For the text-containing cell, return its midpoint in [x, y] coordinate format. 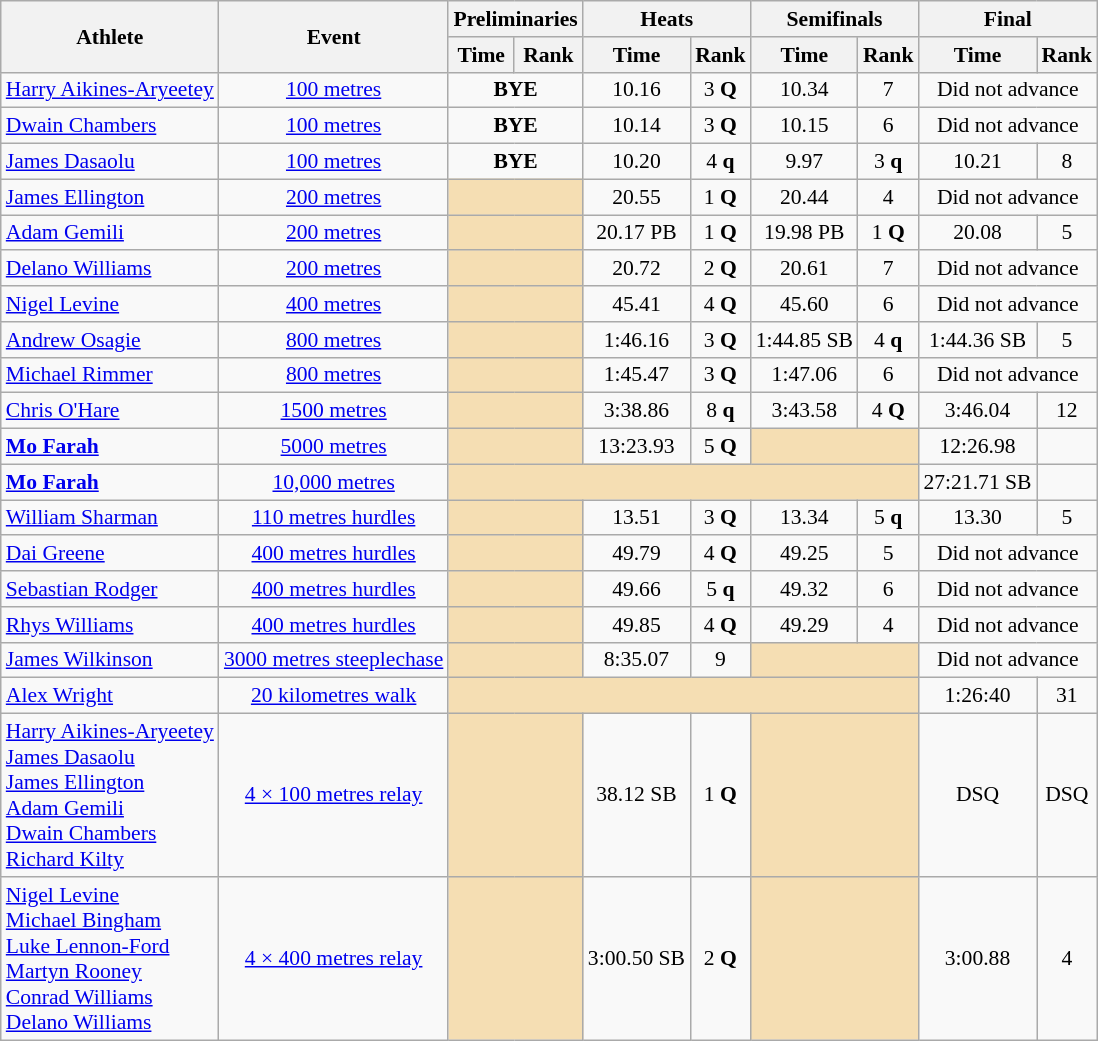
10.16 [636, 90]
20.61 [804, 269]
Harry Aikines-AryeeteyJames DasaoluJames EllingtonAdam GemiliDwain ChambersRichard Kilty [110, 796]
19.98 PB [804, 233]
Final [1008, 19]
1500 metres [334, 411]
49.25 [804, 554]
William Sharman [110, 518]
James Wilkinson [110, 660]
8 [1068, 162]
8 q [720, 411]
49.85 [636, 625]
Harry Aikines-Aryeetey [110, 90]
49.66 [636, 589]
31 [1068, 696]
Nigel LevineMichael BinghamLuke Lennon-FordMartyn RooneyConrad WilliamsDelano Williams [110, 958]
4 × 400 metres relay [334, 958]
1:46.16 [636, 340]
8:35.07 [636, 660]
4 × 100 metres relay [334, 796]
Preliminaries [515, 19]
3:38.86 [636, 411]
20.55 [636, 197]
45.60 [804, 304]
5 Q [720, 447]
Chris O'Hare [110, 411]
Dai Greene [110, 554]
20.17 PB [636, 233]
10.14 [636, 126]
3:43.58 [804, 411]
10.21 [977, 162]
38.12 SB [636, 796]
13:23.93 [636, 447]
Semifinals [835, 19]
Dwain Chambers [110, 126]
20.72 [636, 269]
Adam Gemili [110, 233]
27:21.71 SB [977, 482]
9 [720, 660]
James Ellington [110, 197]
Andrew Osagie [110, 340]
5000 metres [334, 447]
10.15 [804, 126]
Event [334, 36]
3:00.88 [977, 958]
Delano Williams [110, 269]
1:26:40 [977, 696]
3 q [888, 162]
13.51 [636, 518]
10,000 metres [334, 482]
13.34 [804, 518]
49.32 [804, 589]
3000 metres steeplechase [334, 660]
12:26.98 [977, 447]
13.30 [977, 518]
400 metres [334, 304]
1:44.36 SB [977, 340]
110 metres hurdles [334, 518]
10.34 [804, 90]
1:45.47 [636, 375]
Michael Rimmer [110, 375]
49.29 [804, 625]
45.41 [636, 304]
Rhys Williams [110, 625]
9.97 [804, 162]
Sebastian Rodger [110, 589]
3:00.50 SB [636, 958]
Athlete [110, 36]
Nigel Levine [110, 304]
1:47.06 [804, 375]
3:46.04 [977, 411]
20 kilometres walk [334, 696]
Alex Wright [110, 696]
1:44.85 SB [804, 340]
Heats [667, 19]
20.44 [804, 197]
12 [1068, 411]
10.20 [636, 162]
James Dasaolu [110, 162]
49.79 [636, 554]
20.08 [977, 233]
